Output the [X, Y] coordinate of the center of the cell containing the given text.  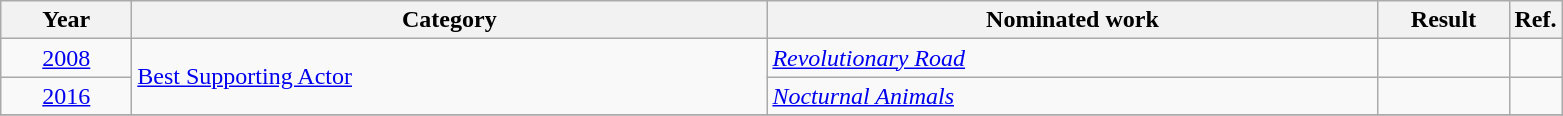
Ref. [1536, 20]
Year [66, 20]
Nominated work [1072, 20]
Nocturnal Animals [1072, 96]
Revolutionary Road [1072, 58]
Best Supporting Actor [450, 77]
2008 [66, 58]
Category [450, 20]
Result [1444, 20]
2016 [66, 96]
